Search for the cell housing the specified text and yield its [X, Y] center coordinate. 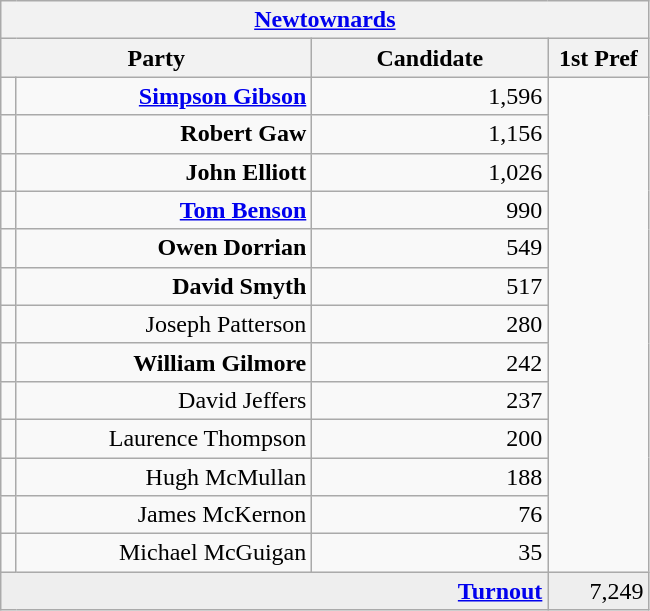
1,156 [430, 134]
Simpson Gibson [164, 96]
Tom Benson [164, 210]
David Smyth [164, 286]
Owen Dorrian [164, 248]
549 [430, 248]
David Jeffers [164, 400]
242 [430, 362]
John Elliott [164, 172]
James McKernon [164, 515]
517 [430, 286]
990 [430, 210]
Party [156, 58]
200 [430, 438]
Michael McGuigan [164, 553]
7,249 [598, 591]
188 [430, 477]
Hugh McMullan [164, 477]
Candidate [430, 58]
Robert Gaw [164, 134]
William Gilmore [164, 362]
Turnout [274, 591]
Joseph Patterson [164, 324]
76 [430, 515]
Newtownards [325, 20]
1st Pref [598, 58]
1,026 [430, 172]
237 [430, 400]
35 [430, 553]
280 [430, 324]
1,596 [430, 96]
Laurence Thompson [164, 438]
